Search for the cell housing the specified text and yield its [x, y] center coordinate. 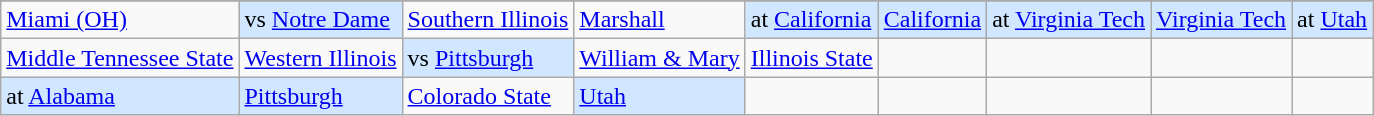
Middle Tennessee State [120, 58]
California [932, 20]
at California [812, 20]
William & Mary [660, 58]
Miami (OH) [120, 20]
vs Pittsburgh [488, 58]
Utah [660, 96]
Colorado State [488, 96]
at Virginia Tech [1069, 20]
vs Notre Dame [320, 20]
at Alabama [120, 96]
Marshall [660, 20]
Pittsburgh [320, 96]
Western Illinois [320, 58]
at Utah [1332, 20]
Virginia Tech [1222, 20]
Southern Illinois [488, 20]
Illinois State [812, 58]
